Detect which cell encompasses the target text, then output its [x, y] center coordinate. 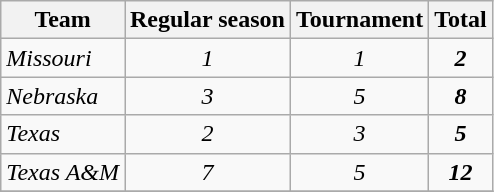
8 [461, 96]
Texas [63, 134]
Tournament [359, 20]
Team [63, 20]
7 [207, 172]
Regular season [207, 20]
12 [461, 172]
Missouri [63, 58]
Nebraska [63, 96]
Total [461, 20]
Texas A&M [63, 172]
